Return the [x, y] coordinate for the center point of the cell that contains the specified text.  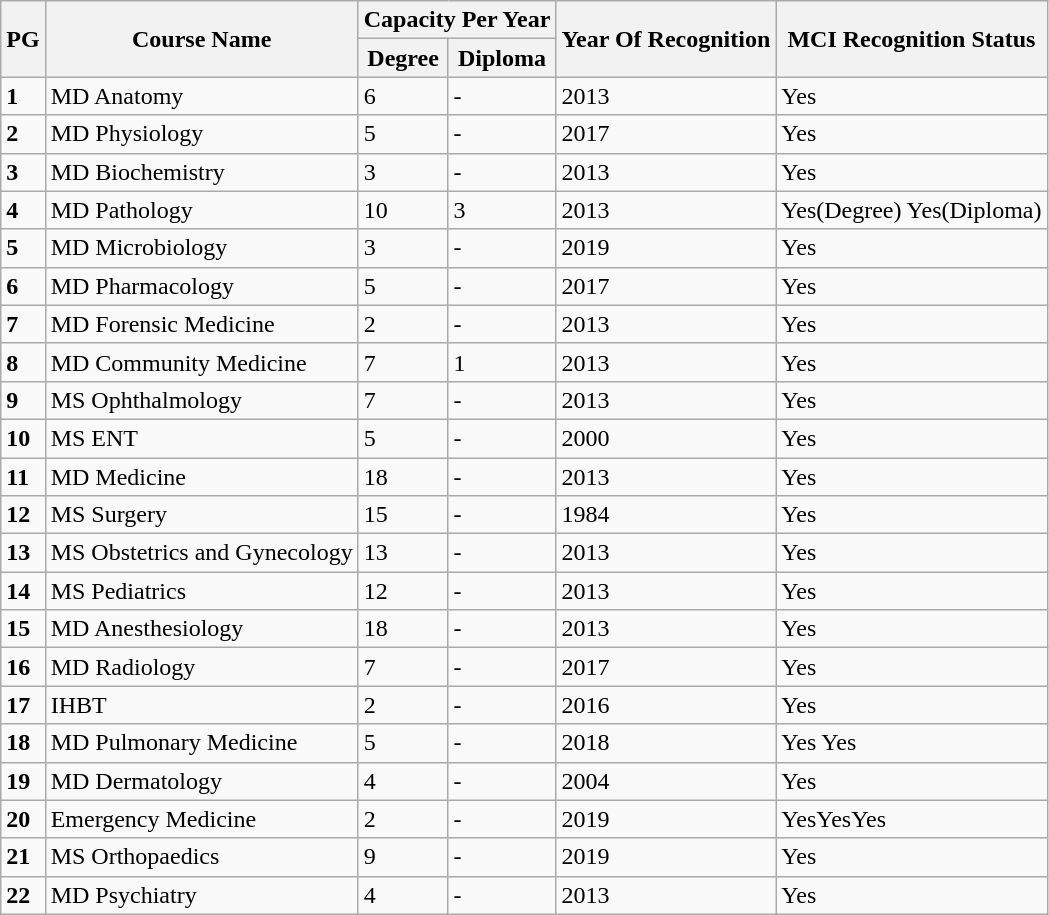
YesYesYes [912, 819]
MD Biochemistry [202, 172]
16 [23, 667]
14 [23, 591]
MS ENT [202, 438]
Yes(Degree) Yes(Diploma) [912, 210]
MD Pulmonary Medicine [202, 743]
11 [23, 477]
2018 [666, 743]
PG [23, 39]
Degree [403, 58]
MD Physiology [202, 134]
MD Medicine [202, 477]
Emergency Medicine [202, 819]
MD Psychiatry [202, 895]
1984 [666, 515]
IHBT [202, 705]
MCI Recognition Status [912, 39]
Yes Yes [912, 743]
8 [23, 362]
MD Anatomy [202, 96]
2004 [666, 781]
MD Forensic Medicine [202, 324]
Capacity Per Year [457, 20]
20 [23, 819]
MS Surgery [202, 515]
MS Orthopaedics [202, 857]
MS Ophthalmology [202, 400]
MD Anesthesiology [202, 629]
2016 [666, 705]
MS Obstetrics and Gynecology [202, 553]
2000 [666, 438]
MD Microbiology [202, 248]
MS Pediatrics [202, 591]
MD Pathology [202, 210]
19 [23, 781]
Diploma [502, 58]
MD Pharmacology [202, 286]
MD Radiology [202, 667]
Year Of Recognition [666, 39]
21 [23, 857]
17 [23, 705]
22 [23, 895]
Course Name [202, 39]
MD Community Medicine [202, 362]
MD Dermatology [202, 781]
